Pinpoint the cell where the given text exists, returning its (x, y) midpoint coordinate. 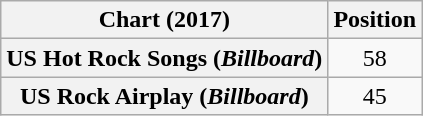
Position (375, 20)
US Rock Airplay (Billboard) (164, 96)
Chart (2017) (164, 20)
US Hot Rock Songs (Billboard) (164, 58)
58 (375, 58)
45 (375, 96)
